Find where the given text appears and provide that cell's center as [X, Y] coordinate. 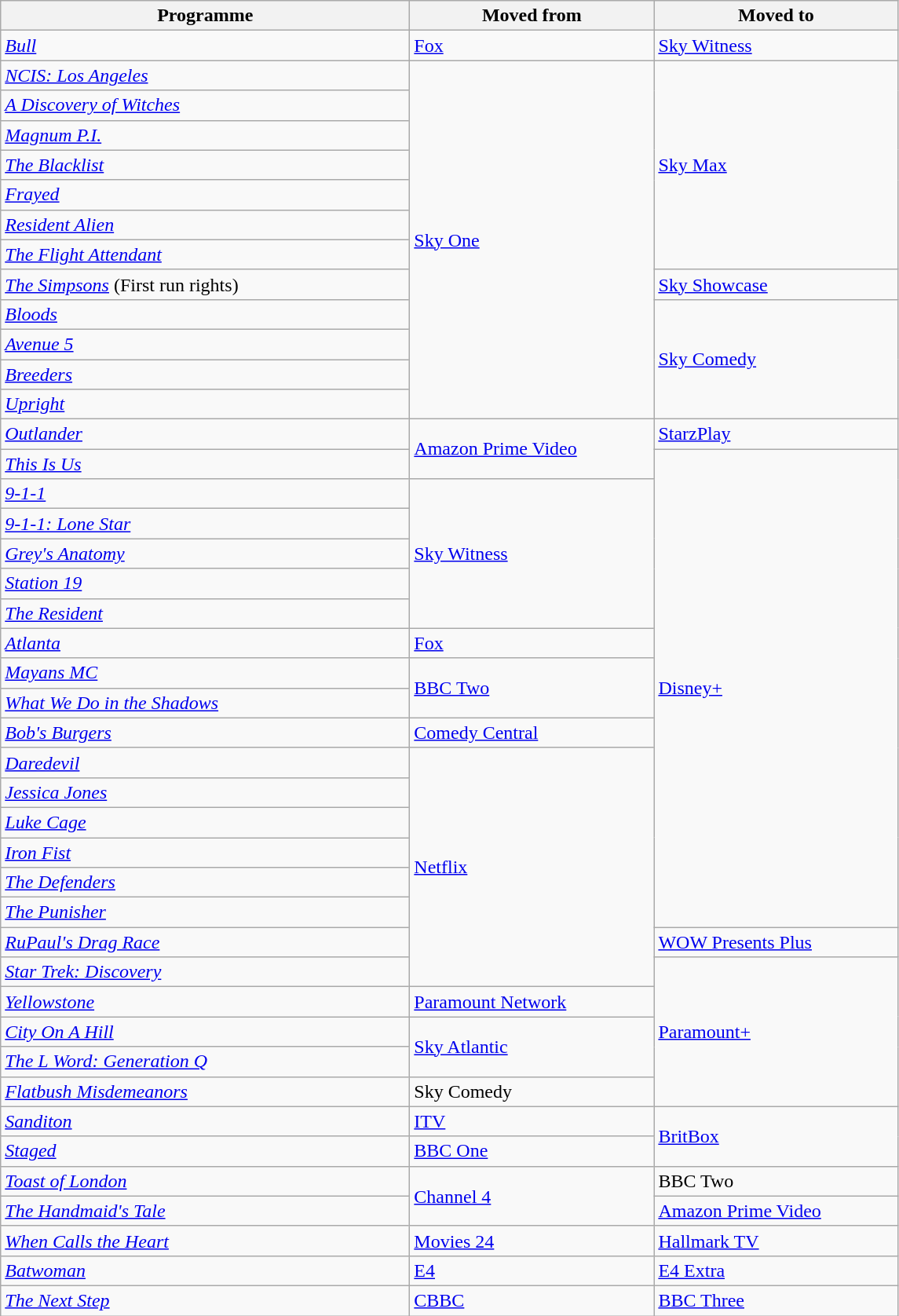
The Blacklist [206, 165]
Staged [206, 1151]
Flatbush Misdemeanors [206, 1091]
The Resident [206, 613]
CBBC [532, 1300]
NCIS: Los Angeles [206, 75]
Bob's Burgers [206, 733]
The Punisher [206, 912]
Magnum P.I. [206, 135]
Yellowstone [206, 1002]
Atlanta [206, 643]
Luke Cage [206, 822]
Bloods [206, 314]
This Is Us [206, 464]
WOW Presents Plus [776, 942]
Outlander [206, 434]
9-1-1: Lone Star [206, 524]
Frayed [206, 195]
E4 [532, 1270]
BBC Three [776, 1300]
Breeders [206, 375]
Mayans MC [206, 673]
Channel 4 [532, 1196]
Moved to [776, 16]
Paramount+ [776, 1032]
The Defenders [206, 883]
City On A Hill [206, 1032]
Programme [206, 16]
The Next Step [206, 1300]
The Flight Attendant [206, 254]
Upright [206, 404]
StarzPlay [776, 434]
Moved from [532, 16]
Disney+ [776, 688]
When Calls the Heart [206, 1241]
The Simpsons (First run rights) [206, 284]
Iron Fist [206, 852]
Batwoman [206, 1270]
Paramount Network [532, 1002]
Bull [206, 46]
ITV [532, 1121]
E4 Extra [776, 1270]
Grey's Anatomy [206, 554]
Toast of London [206, 1181]
Resident Alien [206, 225]
What We Do in the Shadows [206, 703]
Avenue 5 [206, 344]
Hallmark TV [776, 1241]
The Handmaid's Tale [206, 1211]
Sky Max [776, 165]
Sky One [532, 240]
Daredevil [206, 762]
9-1-1 [206, 494]
BritBox [776, 1136]
Station 19 [206, 583]
Star Trek: Discovery [206, 972]
Netflix [532, 867]
BBC One [532, 1151]
Sky Atlantic [532, 1047]
Comedy Central [532, 733]
Sanditon [206, 1121]
The L Word: Generation Q [206, 1062]
Jessica Jones [206, 792]
RuPaul's Drag Race [206, 942]
A Discovery of Witches [206, 105]
Sky Showcase [776, 284]
Movies 24 [532, 1241]
